From the cell containing the given text, extract its center point as (x, y) coordinate. 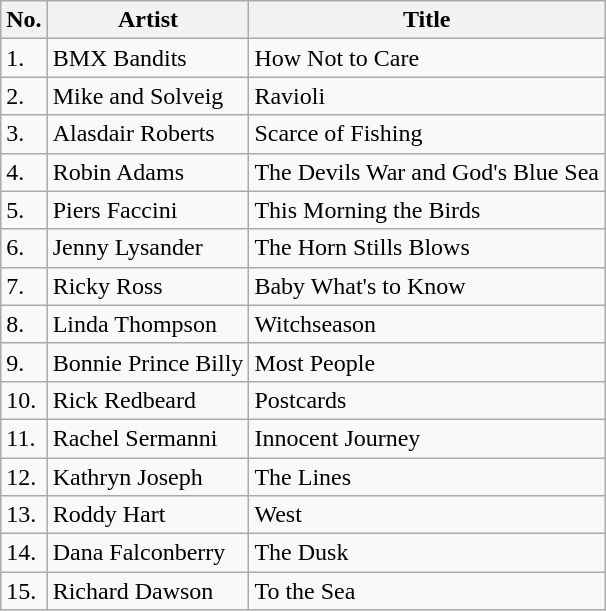
The Horn Stills Blows (427, 248)
1. (24, 58)
Linda Thompson (148, 324)
Innocent Journey (427, 438)
Robin Adams (148, 172)
Artist (148, 20)
The Dusk (427, 553)
10. (24, 400)
4. (24, 172)
Kathryn Joseph (148, 477)
Dana Falconberry (148, 553)
Roddy Hart (148, 515)
9. (24, 362)
Rachel Sermanni (148, 438)
5. (24, 210)
6. (24, 248)
Rick Redbeard (148, 400)
West (427, 515)
Piers Faccini (148, 210)
7. (24, 286)
3. (24, 134)
8. (24, 324)
Mike and Solveig (148, 96)
Ravioli (427, 96)
BMX Bandits (148, 58)
Jenny Lysander (148, 248)
Most People (427, 362)
Bonnie Prince Billy (148, 362)
12. (24, 477)
Ricky Ross (148, 286)
Title (427, 20)
The Lines (427, 477)
13. (24, 515)
Alasdair Roberts (148, 134)
2. (24, 96)
11. (24, 438)
Postcards (427, 400)
14. (24, 553)
To the Sea (427, 591)
The Devils War and God's Blue Sea (427, 172)
Scarce of Fishing (427, 134)
15. (24, 591)
Baby What's to Know (427, 286)
How Not to Care (427, 58)
Richard Dawson (148, 591)
This Morning the Birds (427, 210)
Witchseason (427, 324)
No. (24, 20)
